For the text-containing cell, return its midpoint in (x, y) coordinate format. 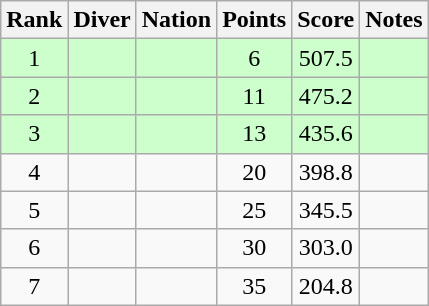
Diver (102, 20)
25 (254, 210)
11 (254, 96)
1 (34, 58)
435.6 (326, 134)
20 (254, 172)
303.0 (326, 248)
4 (34, 172)
507.5 (326, 58)
204.8 (326, 286)
Notes (394, 20)
Rank (34, 20)
30 (254, 248)
7 (34, 286)
13 (254, 134)
2 (34, 96)
Score (326, 20)
Points (254, 20)
3 (34, 134)
5 (34, 210)
475.2 (326, 96)
Nation (176, 20)
35 (254, 286)
398.8 (326, 172)
345.5 (326, 210)
